Return [x, y] of the center of cell containing provided text 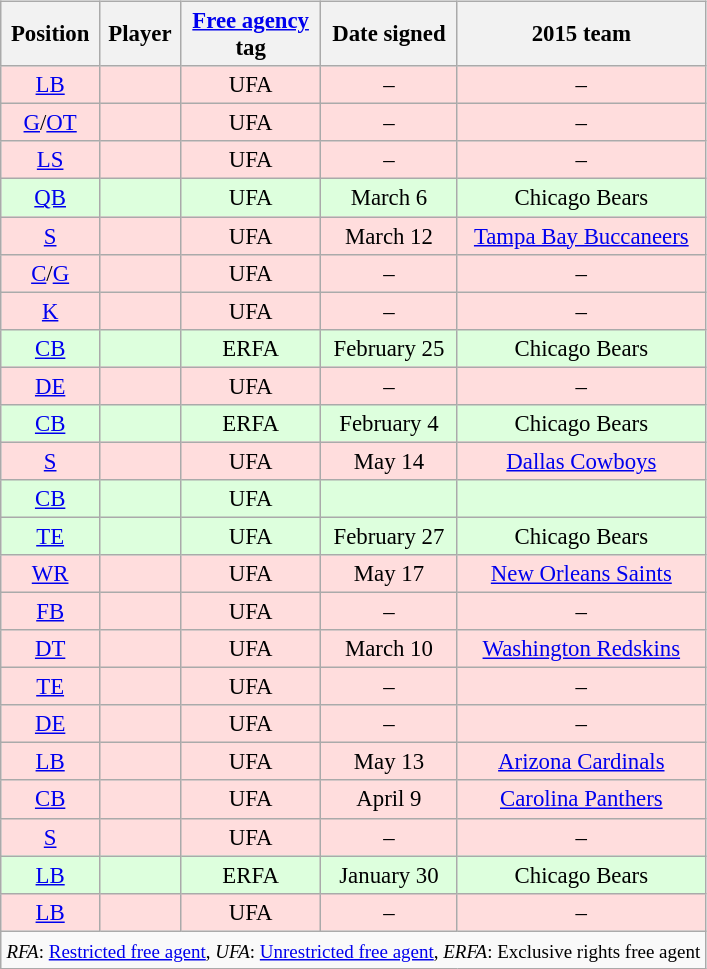
K [50, 311]
Dallas Cowboys [581, 461]
February 4 [389, 423]
LS [50, 160]
G/OT [50, 123]
January 30 [389, 875]
Date signed [389, 34]
March 12 [389, 235]
RFA: Restricted free agent, UFA: Unrestricted free agent, ERFA: Exclusive rights free agent [353, 950]
C/G [50, 273]
February 25 [389, 348]
Free agencytag [251, 34]
March 10 [389, 649]
Tampa Bay Buccaneers [581, 235]
March 6 [389, 198]
New Orleans Saints [581, 574]
February 27 [389, 536]
April 9 [389, 799]
May 14 [389, 461]
Arizona Cardinals [581, 762]
Position [50, 34]
FB [50, 611]
2015 team [581, 34]
QB [50, 198]
WR [50, 574]
DT [50, 649]
May 17 [389, 574]
May 13 [389, 762]
Washington Redskins [581, 649]
Player [140, 34]
Carolina Panthers [581, 799]
